Scan for the cell matching the given text and deliver its [X, Y] coordinate at center. 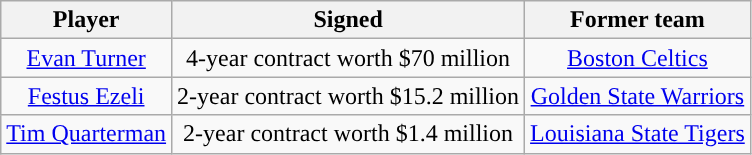
Signed [348, 20]
Tim Quarterman [86, 134]
Golden State Warriors [638, 96]
2-year contract worth $15.2 million [348, 96]
Former team [638, 20]
Evan Turner [86, 58]
2-year contract worth $1.4 million [348, 134]
Player [86, 20]
Boston Celtics [638, 58]
Festus Ezeli [86, 96]
Louisiana State Tigers [638, 134]
4-year contract worth $70 million [348, 58]
